Scan for the cell matching the given text and deliver its [X, Y] coordinate at center. 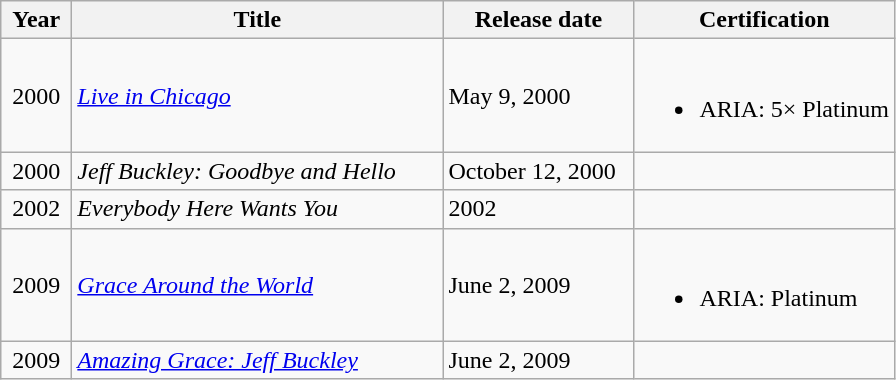
Title [258, 20]
ARIA: 5× Platinum [764, 96]
Year [36, 20]
Amazing Grace: Jeff Buckley [258, 360]
Live in Chicago [258, 96]
Release date [538, 20]
October 12, 2000 [538, 171]
Certification [764, 20]
ARIA: Platinum [764, 284]
Everybody Here Wants You [258, 209]
Jeff Buckley: Goodbye and Hello [258, 171]
May 9, 2000 [538, 96]
Grace Around the World [258, 284]
